Identify which cell holds the provided text, then report its [X, Y] central coordinate. 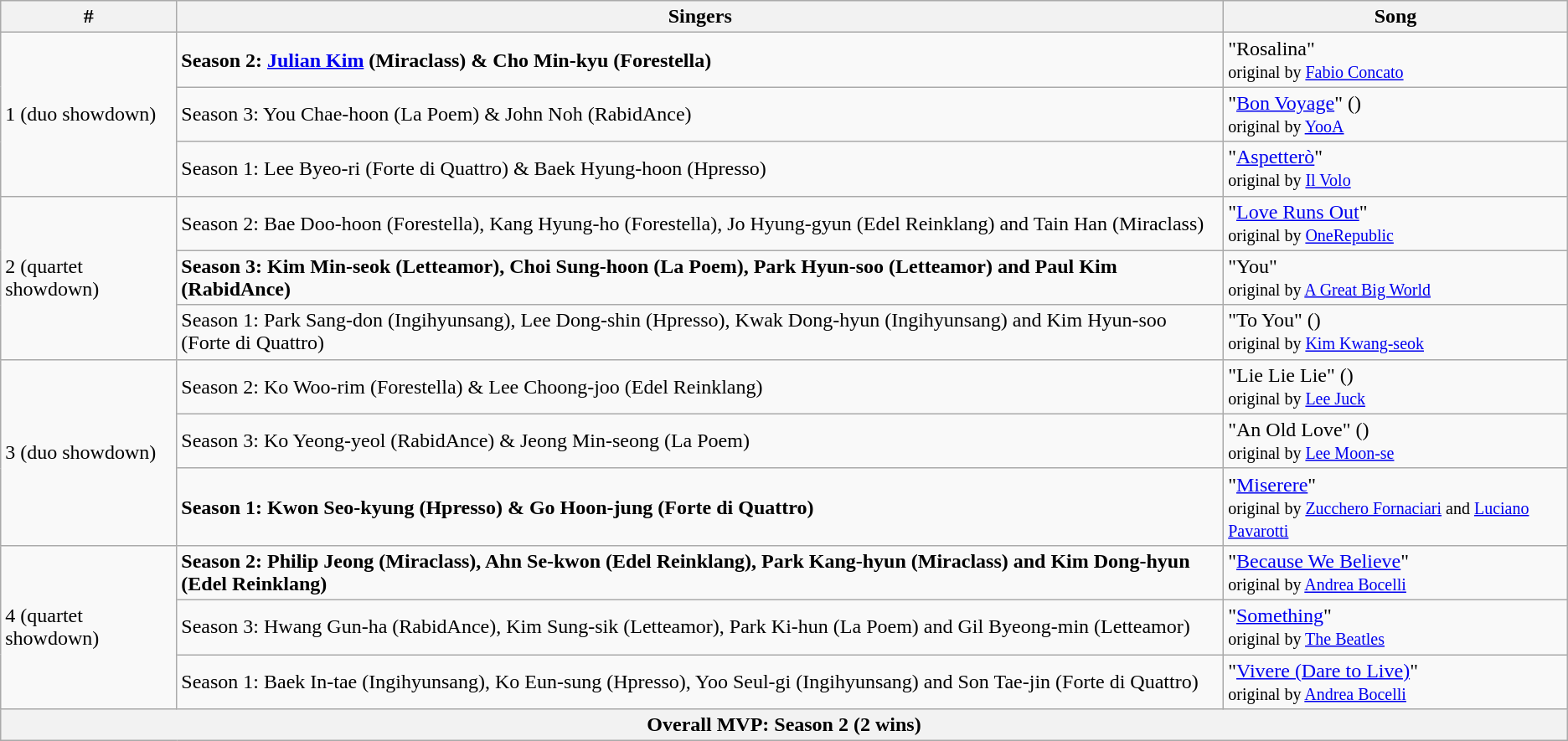
"Vivere (Dare to Live)" original by Andrea Bocelli [1395, 682]
Season 2: Julian Kim (Miraclass) & Cho Min-kyu (Forestella) [700, 60]
"Rosalina" original by Fabio Concato [1395, 60]
"Miserere" original by Zucchero Fornaciari and Luciano Pavarotti [1395, 507]
Singers [700, 17]
Season 1: Park Sang-don (Ingihyunsang), Lee Dong-shin (Hpresso), Kwak Dong-hyun (Ingihyunsang) and Kim Hyun-soo (Forte di Quattro) [700, 332]
Season 3: You Chae-hoon (La Poem) & John Noh (RabidAnce) [700, 114]
4 (quartet showdown) [89, 626]
Season 2: Bae Doo-hoon (Forestella), Kang Hyung-ho (Forestella), Jo Hyung-gyun (Edel Reinklang) and Tain Han (Miraclass) [700, 223]
2 (quartet showdown) [89, 278]
3 (duo showdown) [89, 452]
Season 1: Kwon Seo-kyung (Hpresso) & Go Hoon-jung (Forte di Quattro) [700, 507]
Overall MVP: Season 2 (2 wins) [784, 725]
"To You" () original by Kim Kwang-seok [1395, 332]
"Because We Believe" original by Andrea Bocelli [1395, 573]
Song [1395, 17]
Season 1: Baek In-tae (Ingihyunsang), Ko Eun-sung (Hpresso), Yoo Seul-gi (Ingihyunsang) and Son Tae-jin (Forte di Quattro) [700, 682]
"Something" original by The Beatles [1395, 626]
Season 2: Philip Jeong (Miraclass), Ahn Se-kwon (Edel Reinklang), Park Kang-hyun (Miraclass) and Kim Dong-hyun (Edel Reinklang) [700, 573]
Season 3: Hwang Gun-ha (RabidAnce), Kim Sung-sik (Letteamor), Park Ki-hun (La Poem) and Gil Byeong-min (Letteamor) [700, 626]
"Aspetterò" original by Il Volo [1395, 169]
"Lie Lie Lie" () original by Lee Juck [1395, 387]
# [89, 17]
"Love Runs Out" original by OneRepublic [1395, 223]
"An Old Love" () original by Lee Moon-se [1395, 440]
"Bon Voyage" () original by YooA [1395, 114]
Season 1: Lee Byeo-ri (Forte di Quattro) & Baek Hyung-hoon (Hpresso) [700, 169]
Season 2: Ko Woo-rim (Forestella) & Lee Choong-joo (Edel Reinklang) [700, 387]
Season 3: Ko Yeong-yeol (RabidAnce) & Jeong Min-seong (La Poem) [700, 440]
"You" original by A Great Big World [1395, 278]
Season 3: Kim Min-seok (Letteamor), Choi Sung-hoon (La Poem), Park Hyun-soo (Letteamor) and Paul Kim (RabidAnce) [700, 278]
1 (duo showdown) [89, 114]
